Return the [X, Y] coordinate for the center point of the cell that contains the specified text.  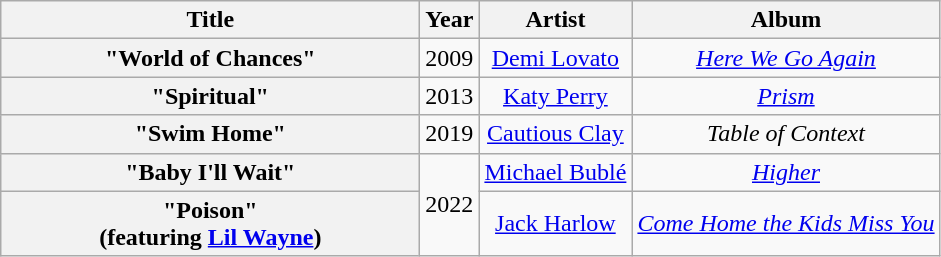
Album [786, 20]
"Swim Home" [210, 134]
"Spiritual" [210, 96]
Here We Go Again [786, 58]
"Poison"(featuring Lil Wayne) [210, 224]
Higher [786, 172]
Come Home the Kids Miss You [786, 224]
2022 [450, 204]
Jack Harlow [556, 224]
Year [450, 20]
2019 [450, 134]
Cautious Clay [556, 134]
"World of Chances" [210, 58]
Prism [786, 96]
Artist [556, 20]
Title [210, 20]
Michael Bublé [556, 172]
2013 [450, 96]
Demi Lovato [556, 58]
2009 [450, 58]
Katy Perry [556, 96]
"Baby I'll Wait" [210, 172]
Table of Context [786, 134]
